Find where the given text appears and provide that cell's center as (X, Y) coordinate. 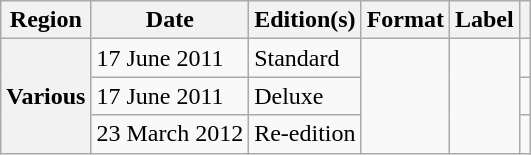
Deluxe (305, 96)
Date (170, 20)
Edition(s) (305, 20)
Various (46, 96)
23 March 2012 (170, 134)
Re-edition (305, 134)
Label (484, 20)
Standard (305, 58)
Format (405, 20)
Region (46, 20)
